Scan for the cell matching the given text and deliver its [X, Y] coordinate at center. 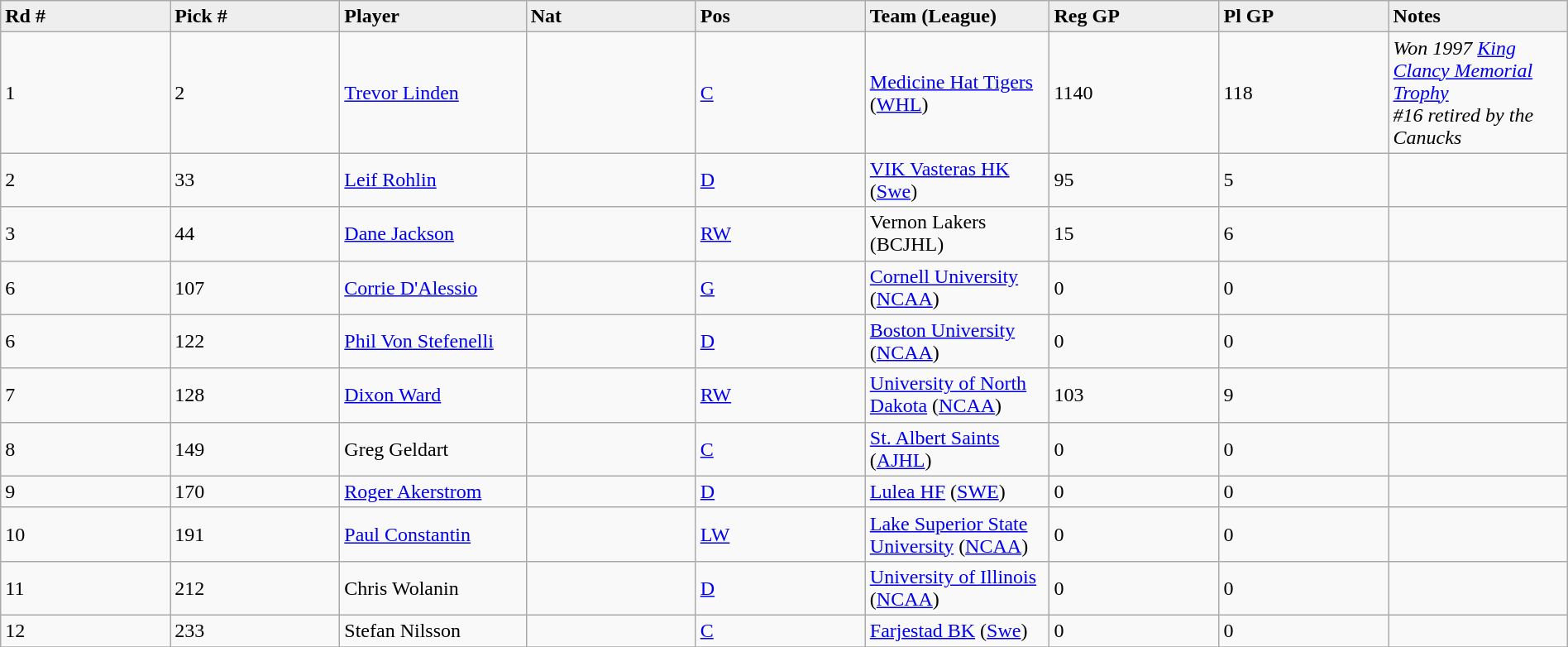
107 [255, 288]
Pick # [255, 17]
Pl GP [1303, 17]
95 [1135, 180]
10 [86, 534]
Farjestad BK (Swe) [958, 630]
149 [255, 448]
5 [1303, 180]
15 [1135, 233]
Cornell University (NCAA) [958, 288]
8 [86, 448]
Roger Akerstrom [433, 491]
Pos [781, 17]
122 [255, 341]
Nat [610, 17]
1 [86, 93]
191 [255, 534]
Rd # [86, 17]
Vernon Lakers (BCJHL) [958, 233]
118 [1303, 93]
44 [255, 233]
University of North Dakota (NCAA) [958, 395]
Dixon Ward [433, 395]
Trevor Linden [433, 93]
Paul Constantin [433, 534]
LW [781, 534]
7 [86, 395]
Corrie D'Alessio [433, 288]
Medicine Hat Tigers (WHL) [958, 93]
Lake Superior State University (NCAA) [958, 534]
233 [255, 630]
Lulea HF (SWE) [958, 491]
VIK Vasteras HK (Swe) [958, 180]
University of Illinois (NCAA) [958, 587]
33 [255, 180]
Player [433, 17]
128 [255, 395]
12 [86, 630]
St. Albert Saints (AJHL) [958, 448]
Leif Rohlin [433, 180]
212 [255, 587]
G [781, 288]
Boston University (NCAA) [958, 341]
3 [86, 233]
Greg Geldart [433, 448]
Reg GP [1135, 17]
Notes [1478, 17]
103 [1135, 395]
Won 1997 King Clancy Memorial Trophy#16 retired by the Canucks [1478, 93]
170 [255, 491]
Dane Jackson [433, 233]
1140 [1135, 93]
Phil Von Stefenelli [433, 341]
11 [86, 587]
Stefan Nilsson [433, 630]
Team (League) [958, 17]
Chris Wolanin [433, 587]
